Locate the cell with the specified text and output its (x, y) center coordinate. 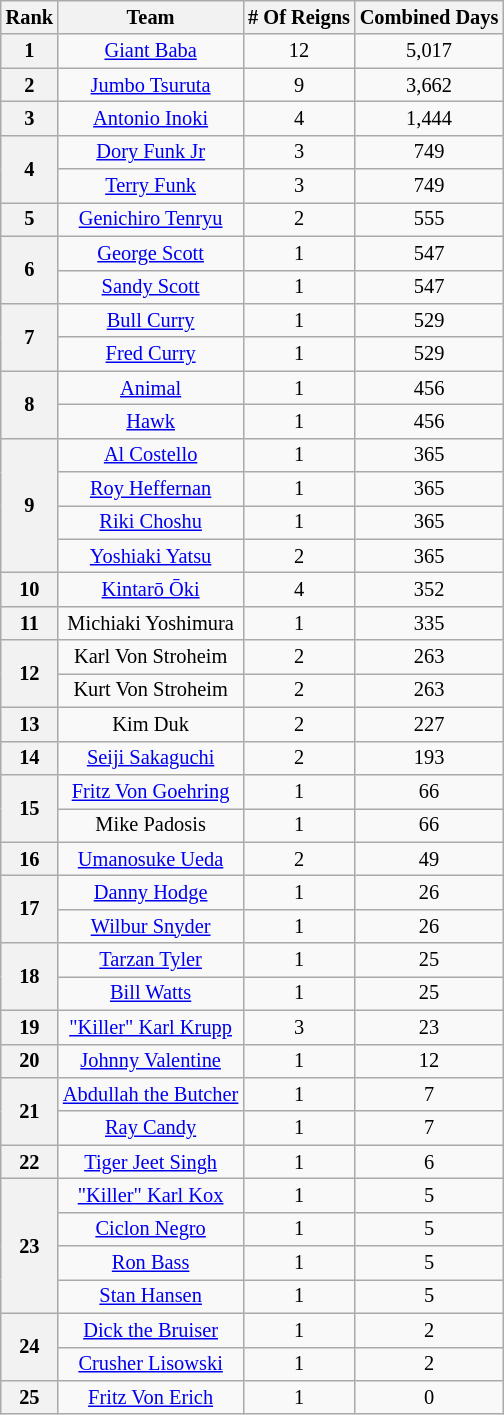
Sandy Scott (150, 287)
18 (30, 976)
Seiji Sakaguchi (150, 758)
Danny Hodge (150, 892)
24 (30, 1346)
Wilbur Snyder (150, 926)
Dick the Bruiser (150, 1330)
5,017 (429, 51)
352 (429, 589)
Kintarō Ōki (150, 589)
16 (30, 859)
Mike Padosis (150, 825)
17 (30, 908)
Abdullah the Butcher (150, 1094)
Ron Bass (150, 1263)
Genichiro Tenryu (150, 219)
13 (30, 724)
Tiger Jeet Singh (150, 1162)
Ray Candy (150, 1128)
"Killer" Karl Krupp (150, 1027)
Dory Funk Jr (150, 152)
Johnny Valentine (150, 1061)
15 (30, 808)
1,444 (429, 118)
Fritz Von Erich (150, 1397)
227 (429, 724)
Riki Choshu (150, 522)
Fritz Von Goehring (150, 791)
Bull Curry (150, 320)
10 (30, 589)
Michiaki Yoshimura (150, 623)
Karl Von Stroheim (150, 657)
Tarzan Tyler (150, 960)
Umanosuke Ueda (150, 859)
49 (429, 859)
22 (30, 1162)
# Of Reigns (299, 17)
Combined Days (429, 17)
Crusher Lisowski (150, 1364)
20 (30, 1061)
Animal (150, 388)
0 (429, 1397)
Kurt Von Stroheim (150, 690)
George Scott (150, 253)
Stan Hansen (150, 1296)
Kim Duk (150, 724)
555 (429, 219)
19 (30, 1027)
3,662 (429, 85)
Giant Baba (150, 51)
"Killer" Karl Kox (150, 1195)
Fred Curry (150, 354)
335 (429, 623)
Hawk (150, 421)
8 (30, 404)
11 (30, 623)
Roy Heffernan (150, 489)
193 (429, 758)
Antonio Inoki (150, 118)
Jumbo Tsuruta (150, 85)
Bill Watts (150, 993)
21 (30, 1110)
Team (150, 17)
Terry Funk (150, 186)
Al Costello (150, 455)
14 (30, 758)
Ciclon Negro (150, 1229)
Rank (30, 17)
Yoshiaki Yatsu (150, 556)
